Locate the cell with the specified text and output its [x, y] center coordinate. 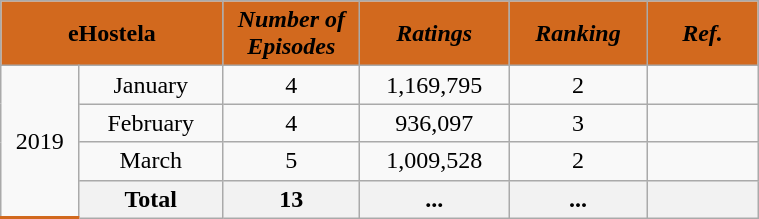
January [152, 85]
1,169,795 [434, 85]
3 [578, 123]
Total [152, 199]
February [152, 123]
Number of Episodes [292, 34]
eHostela [112, 34]
1,009,528 [434, 161]
Ref. [702, 34]
936,097 [434, 123]
5 [292, 161]
13 [292, 199]
2019 [40, 142]
March [152, 161]
Ratings [434, 34]
Ranking [578, 34]
